Scan for the cell matching the given text and deliver its (X, Y) coordinate at center. 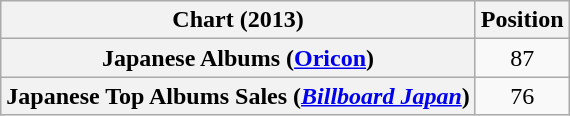
Chart (2013) (238, 20)
76 (522, 96)
Japanese Albums (Oricon) (238, 58)
Japanese Top Albums Sales (Billboard Japan) (238, 96)
Position (522, 20)
87 (522, 58)
